Scan for the cell matching the given text and deliver its [X, Y] coordinate at center. 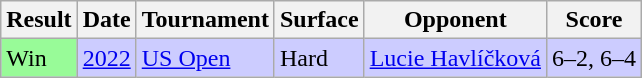
Result [39, 20]
Win [39, 58]
Tournament [205, 20]
Hard [319, 58]
Opponent [455, 20]
US Open [205, 58]
2022 [106, 58]
Date [106, 20]
Score [594, 20]
Surface [319, 20]
Lucie Havlíčková [455, 58]
6–2, 6–4 [594, 58]
